Extract the (x, y) coordinate from the center of the cell holding the provided text.  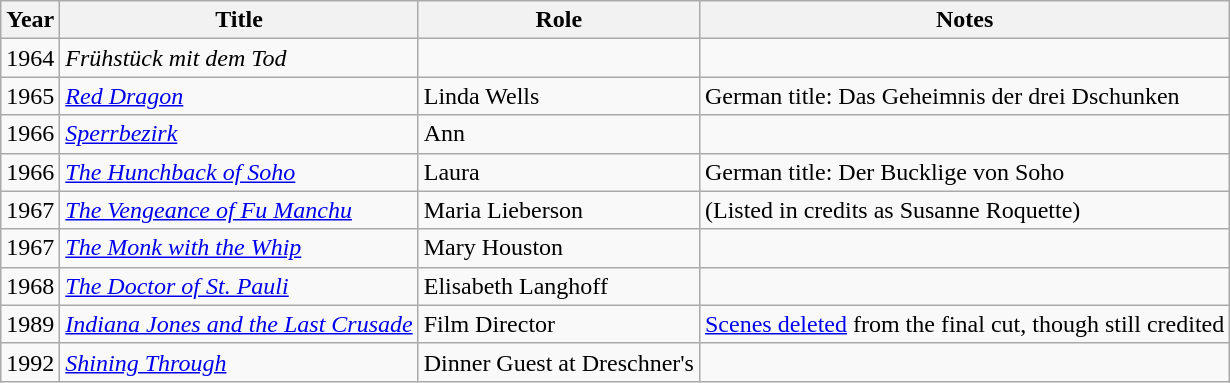
Maria Lieberson (558, 210)
Ann (558, 134)
Year (30, 20)
German title: Das Geheimnis der drei Dschunken (964, 96)
Linda Wells (558, 96)
1965 (30, 96)
Dinner Guest at Dreschner's (558, 362)
The Hunchback of Soho (239, 172)
The Vengeance of Fu Manchu (239, 210)
Sperrbezirk (239, 134)
Frühstück mit dem Tod (239, 58)
1989 (30, 324)
1992 (30, 362)
Scenes deleted from the final cut, though still credited (964, 324)
Laura (558, 172)
Film Director (558, 324)
(Listed in credits as Susanne Roquette) (964, 210)
Title (239, 20)
Shining Through (239, 362)
1964 (30, 58)
Elisabeth Langhoff (558, 286)
Indiana Jones and the Last Crusade (239, 324)
The Monk with the Whip (239, 248)
Red Dragon (239, 96)
German title: Der Bucklige von Soho (964, 172)
Notes (964, 20)
Role (558, 20)
The Doctor of St. Pauli (239, 286)
Mary Houston (558, 248)
1968 (30, 286)
